For the text-containing cell, return its midpoint in (x, y) coordinate format. 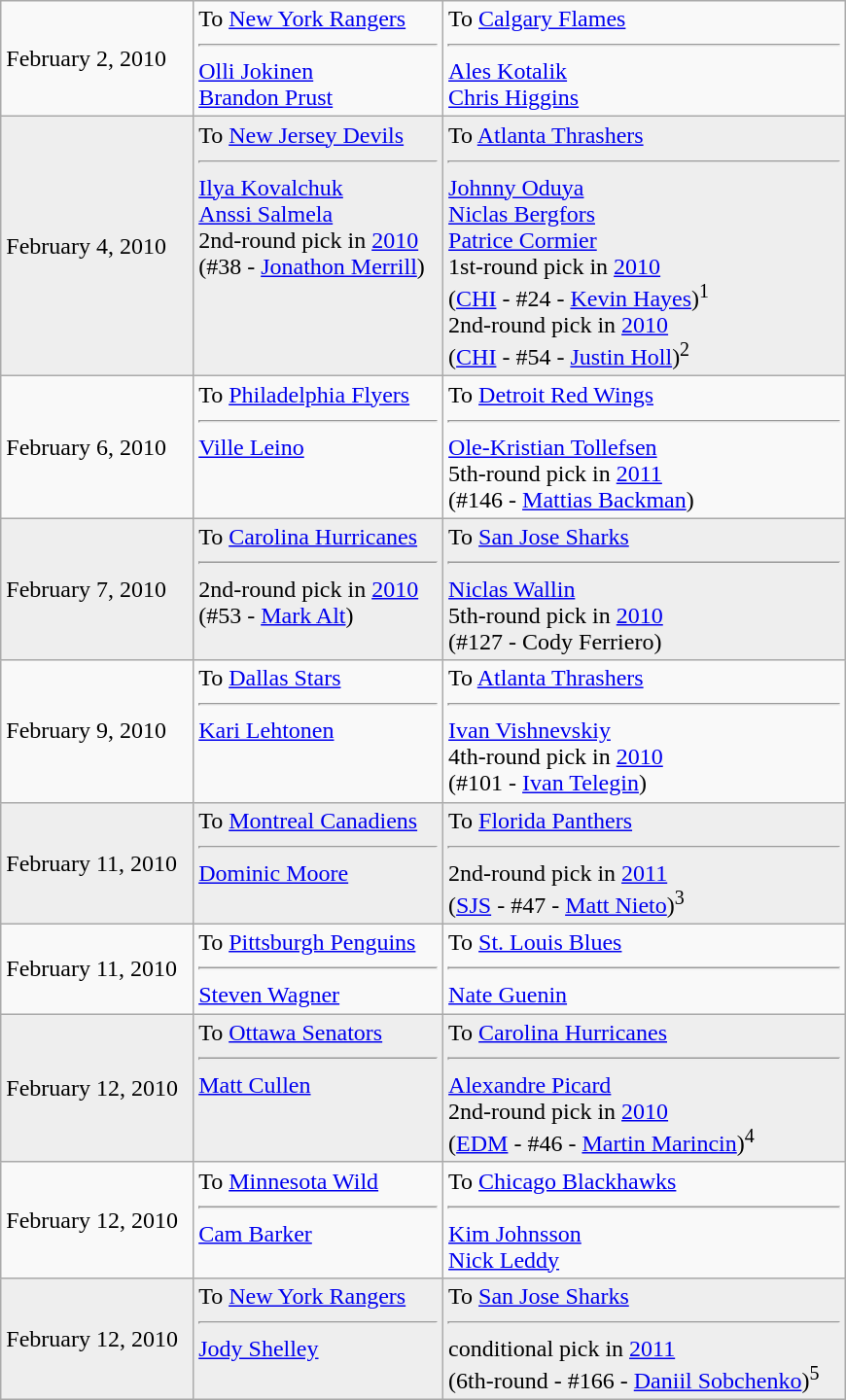
February 6, 2010 (97, 447)
To Minnesota WildCam Barker (319, 1219)
To Florida Panthers2nd-round pick in 2011(SJS - #47 - Matt Nieto)3 (645, 863)
To Calgary FlamesAles KotalikChris Higgins (645, 58)
To Dallas StarsKari Lehtonen (319, 731)
To Carolina HurricanesAlexandre Picard2nd-round pick in 2010(EDM - #46 - Martin Marincin)4 (645, 1089)
To Atlanta ThrashersIvan Vishnevskiy4th-round pick in 2010(#101 - Ivan Telegin) (645, 731)
To Ottawa SenatorsMatt Cullen (319, 1089)
To Detroit Red WingsOle-Kristian Tollefsen5th-round pick in 2011(#146 - Mattias Backman) (645, 447)
February 7, 2010 (97, 589)
To Montreal CanadiensDominic Moore (319, 863)
To Philadelphia FlyersVille Leino (319, 447)
To New York RangersJody Shelley (319, 1339)
To San Jose SharksNiclas Wallin5th-round pick in 2010(#127 - Cody Ferriero) (645, 589)
To New York RangersOlli JokinenBrandon Prust (319, 58)
February 9, 2010 (97, 731)
To St. Louis BluesNate Guenin (645, 969)
February 2, 2010 (97, 58)
To Chicago BlackhawksKim JohnssonNick Leddy (645, 1219)
To Pittsburgh PenguinsSteven Wagner (319, 969)
To Carolina Hurricanes2nd-round pick in 2010(#53 - Mark Alt) (319, 589)
February 4, 2010 (97, 247)
To San Jose Sharksconditional pick in 2011(6th-round - #166 - Daniil Sobchenko)5 (645, 1339)
To New Jersey DevilsIlya KovalchukAnssi Salmela2nd-round pick in 2010(#38 - Jonathon Merrill) (319, 247)
